Identify which cell holds the provided text, then report its (x, y) central coordinate. 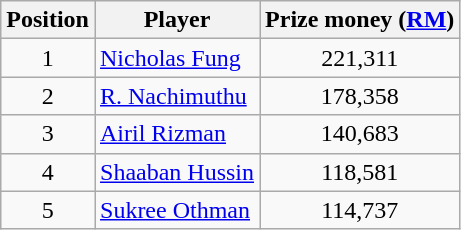
Airil Rizman (176, 134)
2 (48, 96)
Player (176, 20)
118,581 (360, 172)
114,737 (360, 210)
Sukree Othman (176, 210)
5 (48, 210)
Position (48, 20)
1 (48, 58)
Shaaban Hussin (176, 172)
178,358 (360, 96)
4 (48, 172)
221,311 (360, 58)
Nicholas Fung (176, 58)
3 (48, 134)
140,683 (360, 134)
R. Nachimuthu (176, 96)
Prize money (RM) (360, 20)
